Provide the [x, y] coordinate of the cell's center where the given text is located.  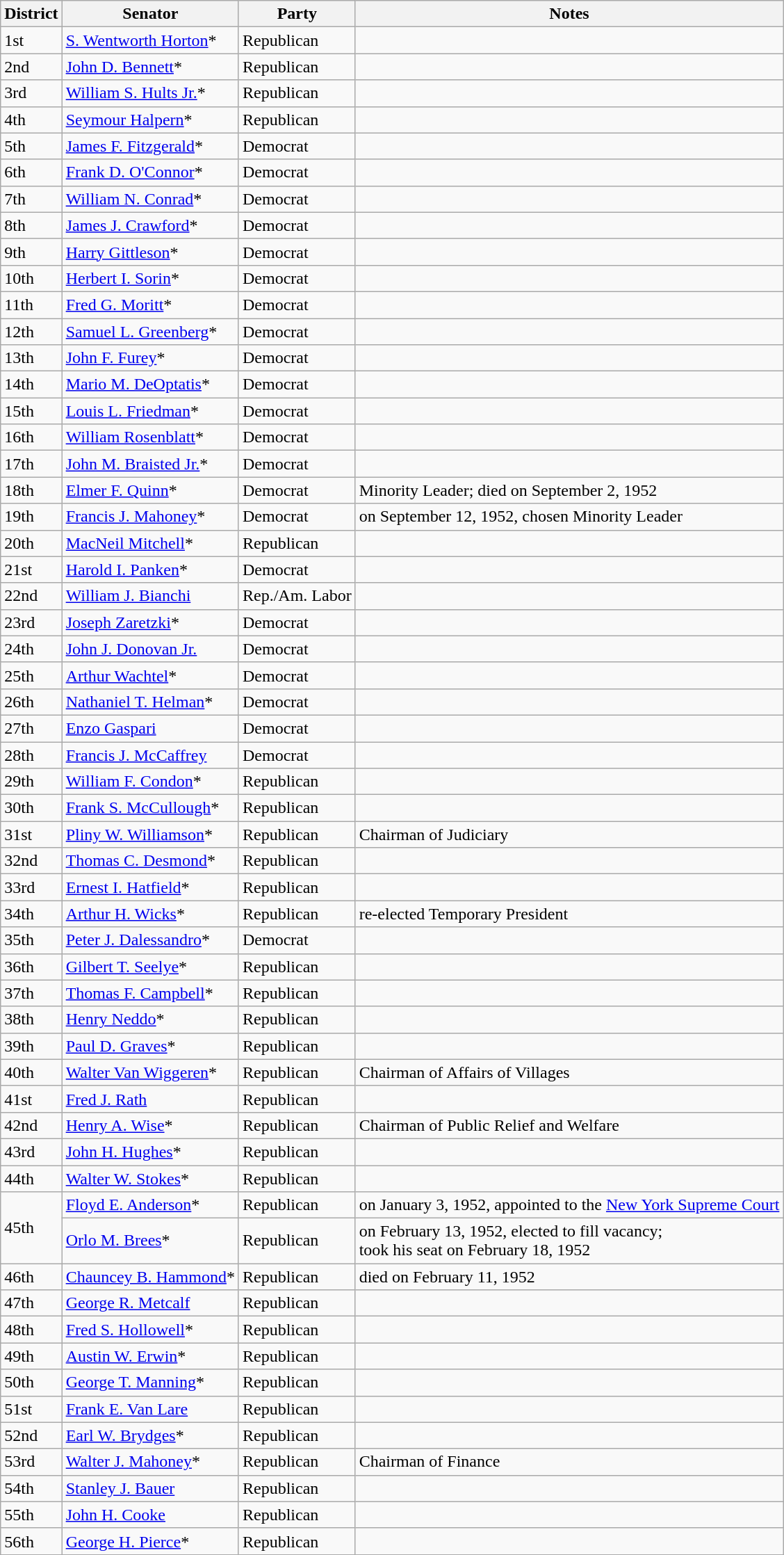
Minority Leader; died on September 2, 1952 [569, 490]
John D. Bennett* [150, 67]
Pliny W. Williamson* [150, 835]
Gilbert T. Seelye* [150, 967]
50th [31, 1383]
Elmer F. Quinn* [150, 490]
Enzo Gaspari [150, 728]
8th [31, 225]
25th [31, 675]
MacNeil Mitchell* [150, 543]
26th [31, 702]
Francis J. McCaffrey [150, 755]
2nd [31, 67]
Frank D. O'Connor* [150, 172]
10th [31, 278]
James J. Crawford* [150, 225]
Notes [569, 14]
William S. Hults Jr.* [150, 93]
John J. Donovan Jr. [150, 649]
7th [31, 199]
James F. Fitzgerald* [150, 146]
Party [297, 14]
56th [31, 1541]
Harold I. Panken* [150, 570]
Henry A. Wise* [150, 1125]
12th [31, 332]
Stanley J. Bauer [150, 1488]
39th [31, 1046]
Thomas F. Campbell* [150, 993]
47th [31, 1303]
Chairman of Judiciary [569, 835]
Chauncey B. Hammond* [150, 1277]
George R. Metcalf [150, 1303]
John H. Cooke [150, 1515]
42nd [31, 1125]
Peter J. Dalessandro* [150, 940]
3rd [31, 93]
Frank E. Van Lare [150, 1409]
17th [31, 464]
on February 13, 1952, elected to fill vacancy; took his seat on February 18, 1952 [569, 1241]
Thomas C. Desmond* [150, 861]
13th [31, 358]
38th [31, 1020]
52nd [31, 1435]
45th [31, 1228]
John H. Hughes* [150, 1152]
Walter J. Mahoney* [150, 1462]
4th [31, 120]
53rd [31, 1462]
Seymour Halpern* [150, 120]
Harry Gittleson* [150, 252]
William Rosenblatt* [150, 437]
19th [31, 517]
S. Wentworth Horton* [150, 40]
on January 3, 1952, appointed to the New York Supreme Court [569, 1205]
Henry Neddo* [150, 1020]
48th [31, 1330]
Rep./Am. Labor [297, 596]
16th [31, 437]
36th [31, 967]
Austin W. Erwin* [150, 1356]
William J. Bianchi [150, 596]
William F. Condon* [150, 782]
37th [31, 993]
9th [31, 252]
5th [31, 146]
Fred G. Moritt* [150, 305]
30th [31, 808]
22nd [31, 596]
18th [31, 490]
John M. Braisted Jr.* [150, 464]
40th [31, 1072]
Arthur Wachtel* [150, 675]
54th [31, 1488]
35th [31, 940]
George T. Manning* [150, 1383]
Joseph Zaretzki* [150, 622]
Earl W. Brydges* [150, 1435]
Paul D. Graves* [150, 1046]
Floyd E. Anderson* [150, 1205]
34th [31, 914]
Ernest I. Hatfield* [150, 887]
28th [31, 755]
15th [31, 411]
District [31, 14]
Herbert I. Sorin* [150, 278]
14th [31, 385]
44th [31, 1179]
23rd [31, 622]
Mario M. DeOptatis* [150, 385]
re-elected Temporary President [569, 914]
11th [31, 305]
Arthur H. Wicks* [150, 914]
Francis J. Mahoney* [150, 517]
Chairman of Public Relief and Welfare [569, 1125]
Senator [150, 14]
Chairman of Affairs of Villages [569, 1072]
46th [31, 1277]
George H. Pierce* [150, 1541]
41st [31, 1099]
Walter W. Stokes* [150, 1179]
Orlo M. Brees* [150, 1241]
1st [31, 40]
Chairman of Finance [569, 1462]
Nathaniel T. Helman* [150, 702]
32nd [31, 861]
William N. Conrad* [150, 199]
John F. Furey* [150, 358]
55th [31, 1515]
Frank S. McCullough* [150, 808]
21st [31, 570]
29th [31, 782]
20th [31, 543]
6th [31, 172]
Louis L. Friedman* [150, 411]
51st [31, 1409]
31st [31, 835]
24th [31, 649]
Samuel L. Greenberg* [150, 332]
Fred J. Rath [150, 1099]
33rd [31, 887]
49th [31, 1356]
Walter Van Wiggeren* [150, 1072]
27th [31, 728]
Fred S. Hollowell* [150, 1330]
43rd [31, 1152]
on September 12, 1952, chosen Minority Leader [569, 517]
died on February 11, 1952 [569, 1277]
